Determine the (x, y) coordinate at the center of the cell enclosing the given text.  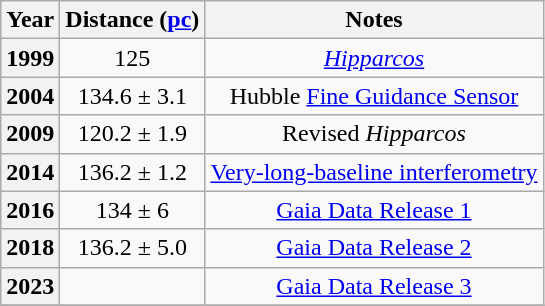
Revised Hipparcos (374, 134)
2004 (30, 96)
Hipparcos (374, 58)
1999 (30, 58)
Gaia Data Release 2 (374, 248)
Hubble Fine Guidance Sensor (374, 96)
Gaia Data Release 1 (374, 210)
Year (30, 20)
Gaia Data Release 3 (374, 286)
Notes (374, 20)
134.6 ± 3.1 (132, 96)
Very-long-baseline interferometry (374, 172)
2016 (30, 210)
2014 (30, 172)
125 (132, 58)
2009 (30, 134)
2018 (30, 248)
Distance (pc) (132, 20)
134 ± 6 (132, 210)
120.2 ± 1.9 (132, 134)
136.2 ± 5.0 (132, 248)
2023 (30, 286)
136.2 ± 1.2 (132, 172)
